Scan for the cell matching the given text and deliver its (x, y) coordinate at center. 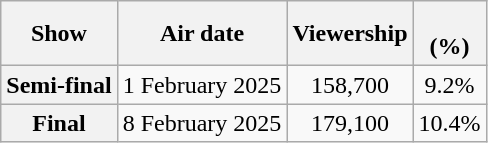
Air date (202, 34)
Final (59, 123)
158,700 (350, 85)
9.2% (450, 85)
1 February 2025 (202, 85)
179,100 (350, 123)
Show (59, 34)
8 February 2025 (202, 123)
(%) (450, 34)
Semi-final (59, 85)
Viewership (350, 34)
10.4% (450, 123)
